Output the (x, y) coordinate of the center of the cell containing the given text.  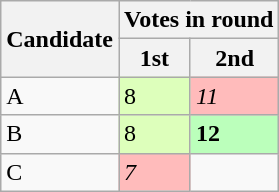
A (60, 96)
7 (154, 172)
Votes in round (198, 20)
12 (234, 134)
1st (154, 58)
B (60, 134)
11 (234, 96)
Candidate (60, 39)
2nd (234, 58)
C (60, 172)
